Output the [X, Y] coordinate of the center of the cell containing the given text.  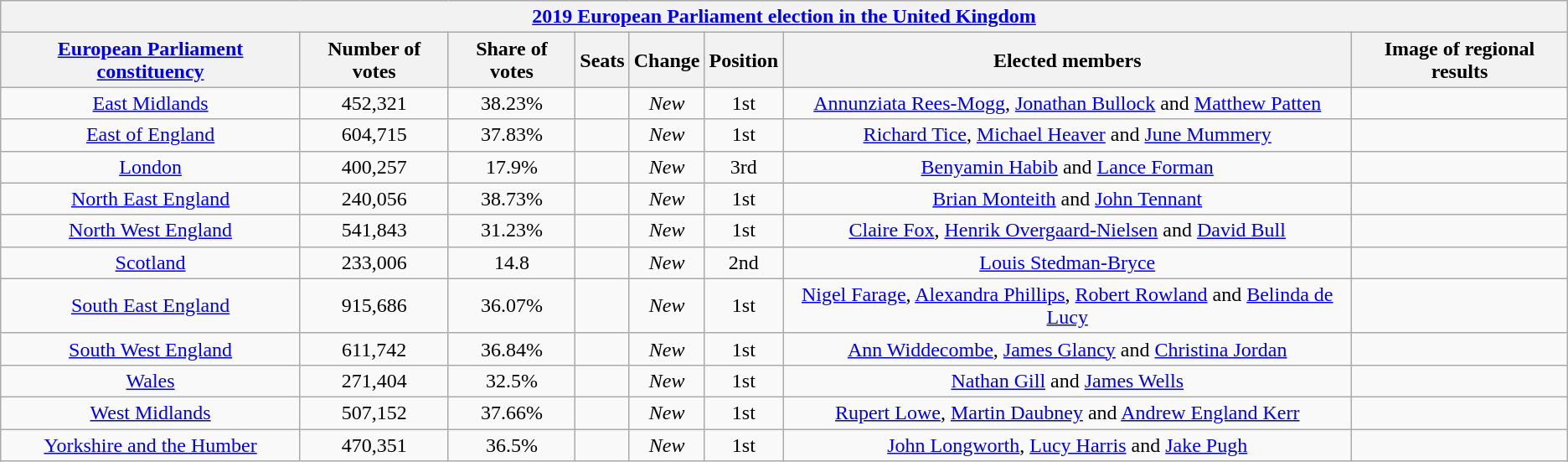
John Longworth, Lucy Harris and Jake Pugh [1067, 445]
Share of votes [512, 60]
2nd [744, 262]
36.07% [512, 305]
Yorkshire and the Humber [151, 445]
271,404 [374, 381]
East Midlands [151, 103]
Annunziata Rees-Mogg, Jonathan Bullock and Matthew Patten [1067, 103]
240,056 [374, 199]
470,351 [374, 445]
Brian Monteith and John Tennant [1067, 199]
Scotland [151, 262]
Nathan Gill and James Wells [1067, 381]
South West England [151, 349]
32.5% [512, 381]
915,686 [374, 305]
17.9% [512, 167]
North West England [151, 231]
37.83% [512, 135]
Claire Fox, Henrik Overgaard-Nielsen and David Bull [1067, 231]
Benyamin Habib and Lance Forman [1067, 167]
14.8 [512, 262]
Position [744, 60]
36.84% [512, 349]
400,257 [374, 167]
Number of votes [374, 60]
Nigel Farage, Alexandra Phillips, Robert Rowland and Belinda de Lucy [1067, 305]
37.66% [512, 413]
233,006 [374, 262]
Seats [602, 60]
507,152 [374, 413]
West Midlands [151, 413]
36.5% [512, 445]
South East England [151, 305]
Wales [151, 381]
38.73% [512, 199]
Louis Stedman-Bryce [1067, 262]
Rupert Lowe, Martin Daubney and Andrew England Kerr [1067, 413]
541,843 [374, 231]
European Parliament constituency [151, 60]
3rd [744, 167]
31.23% [512, 231]
611,742 [374, 349]
East of England [151, 135]
London [151, 167]
North East England [151, 199]
Change [667, 60]
2019 European Parliament election in the United Kingdom [784, 17]
604,715 [374, 135]
Elected members [1067, 60]
Ann Widdecombe, James Glancy and Christina Jordan [1067, 349]
452,321 [374, 103]
Richard Tice, Michael Heaver and June Mummery [1067, 135]
Image of regional results [1460, 60]
38.23% [512, 103]
